Pinpoint the cell where the given text exists, returning its (x, y) midpoint coordinate. 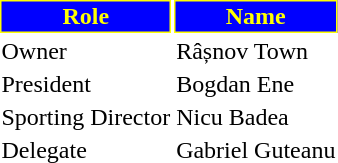
Name (256, 16)
Nicu Badea (256, 117)
Bogdan Ene (256, 84)
Role (86, 16)
Owner (86, 51)
Râșnov Town (256, 51)
President (86, 84)
Sporting Director (86, 117)
